Find where the given text appears and provide that cell's center as [x, y] coordinate. 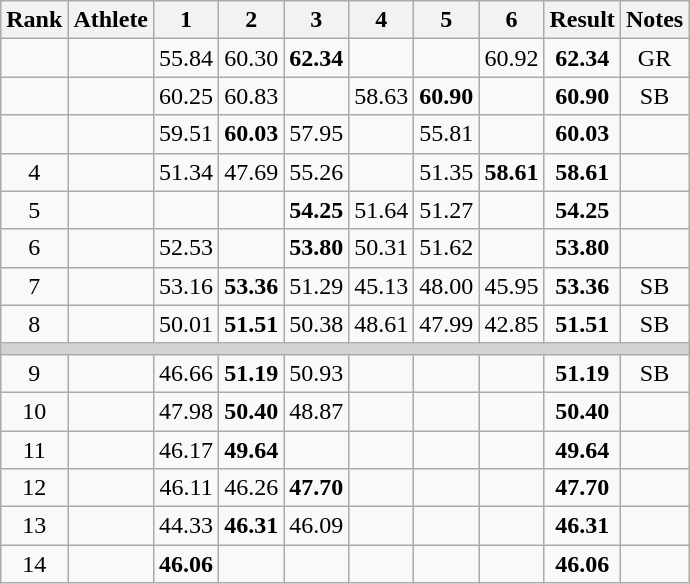
10 [34, 411]
60.92 [512, 58]
42.85 [512, 324]
GR [654, 58]
46.09 [316, 526]
3 [316, 20]
7 [34, 286]
44.33 [186, 526]
9 [34, 373]
51.29 [316, 286]
55.26 [316, 172]
48.61 [382, 324]
46.26 [252, 488]
55.81 [446, 134]
59.51 [186, 134]
Athlete [111, 20]
60.83 [252, 96]
45.13 [382, 286]
Result [582, 20]
8 [34, 324]
48.00 [446, 286]
46.11 [186, 488]
55.84 [186, 58]
46.66 [186, 373]
51.62 [446, 248]
51.35 [446, 172]
12 [34, 488]
1 [186, 20]
60.30 [252, 58]
60.25 [186, 96]
50.93 [316, 373]
50.38 [316, 324]
51.64 [382, 210]
11 [34, 449]
50.01 [186, 324]
50.31 [382, 248]
Notes [654, 20]
58.63 [382, 96]
46.17 [186, 449]
52.53 [186, 248]
51.27 [446, 210]
57.95 [316, 134]
53.16 [186, 286]
13 [34, 526]
2 [252, 20]
14 [34, 564]
47.99 [446, 324]
45.95 [512, 286]
47.69 [252, 172]
Rank [34, 20]
47.98 [186, 411]
48.87 [316, 411]
51.34 [186, 172]
